Determine the (x, y) coordinate at the center of the cell enclosing the given text.  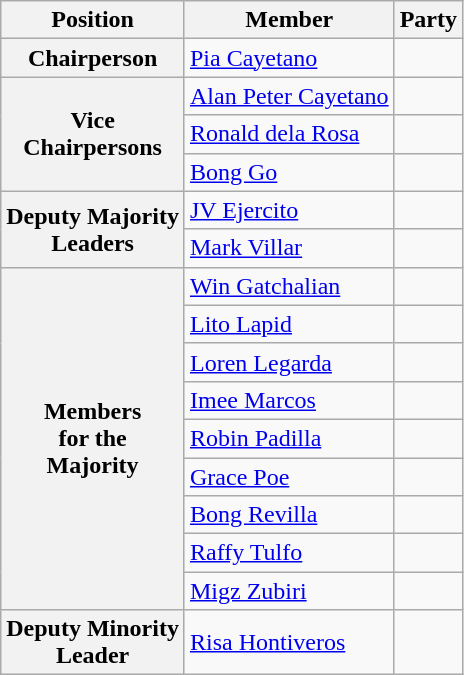
Migz Zubiri (289, 591)
Robin Padilla (289, 438)
Mark Villar (289, 248)
JV Ejercito (289, 210)
Grace Poe (289, 477)
Alan Peter Cayetano (289, 96)
Member (289, 20)
Loren Legarda (289, 362)
Risa Hontiveros (289, 642)
Chairperson (93, 58)
Ronald dela Rosa (289, 134)
Win Gatchalian (289, 286)
Pia Cayetano (289, 58)
Bong Revilla (289, 515)
Membersfor theMajority (93, 438)
Deputy MinorityLeader (93, 642)
Imee Marcos (289, 400)
Raffy Tulfo (289, 553)
Bong Go (289, 172)
Deputy MajorityLeaders (93, 229)
Party (428, 20)
Position (93, 20)
ViceChairpersons (93, 134)
Lito Lapid (289, 324)
